Capture the cell that displays the provided text and extract its (x, y) central coordinate. 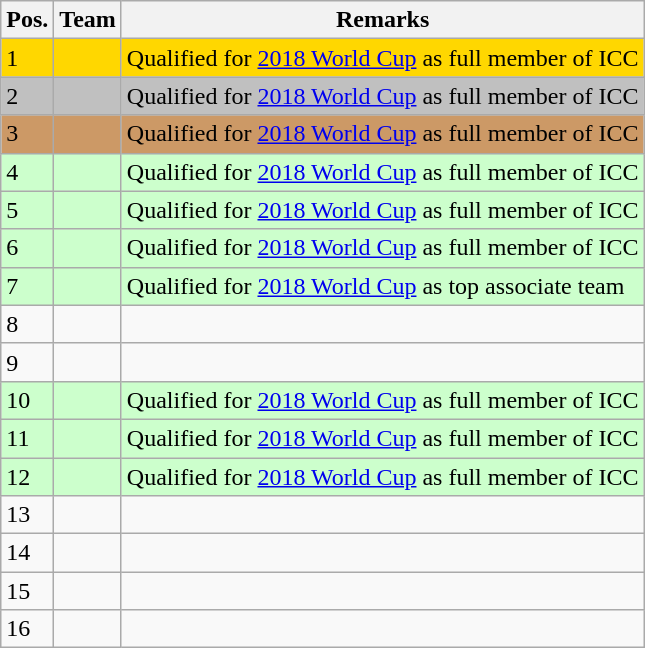
Pos. (28, 20)
5 (28, 210)
13 (28, 515)
1 (28, 58)
14 (28, 553)
Remarks (382, 20)
8 (28, 324)
7 (28, 286)
2 (28, 96)
12 (28, 477)
Qualified for 2018 World Cup as top associate team (382, 286)
Team (88, 20)
9 (28, 362)
11 (28, 438)
6 (28, 248)
3 (28, 134)
16 (28, 629)
10 (28, 400)
4 (28, 172)
15 (28, 591)
